Identify which cell holds the provided text, then report its (x, y) central coordinate. 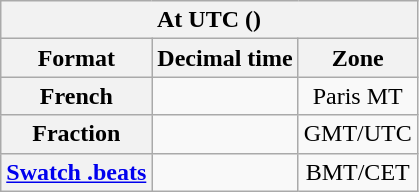
GMT/UTC (358, 134)
Decimal time (225, 58)
BMT/CET (358, 172)
Fraction (76, 134)
At UTC () (209, 20)
Paris MT (358, 96)
French (76, 96)
Swatch .beats (76, 172)
Format (76, 58)
Zone (358, 58)
